Pinpoint the cell where the given text exists, returning its (X, Y) midpoint coordinate. 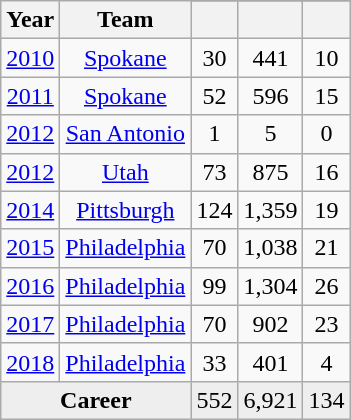
6,921 (270, 400)
2015 (30, 248)
73 (214, 172)
124 (214, 210)
2017 (30, 324)
1,359 (270, 210)
401 (270, 362)
Team (126, 20)
596 (270, 96)
4 (326, 362)
1,038 (270, 248)
2011 (30, 96)
Pittsburgh (126, 210)
552 (214, 400)
2016 (30, 286)
Utah (126, 172)
33 (214, 362)
875 (270, 172)
2014 (30, 210)
441 (270, 58)
Career (96, 400)
16 (326, 172)
15 (326, 96)
1,304 (270, 286)
23 (326, 324)
Year (30, 20)
1 (214, 134)
10 (326, 58)
2018 (30, 362)
52 (214, 96)
5 (270, 134)
134 (326, 400)
30 (214, 58)
902 (270, 324)
26 (326, 286)
21 (326, 248)
San Antonio (126, 134)
2010 (30, 58)
0 (326, 134)
19 (326, 210)
99 (214, 286)
